Locate the cell with the specified text and output its (X, Y) center coordinate. 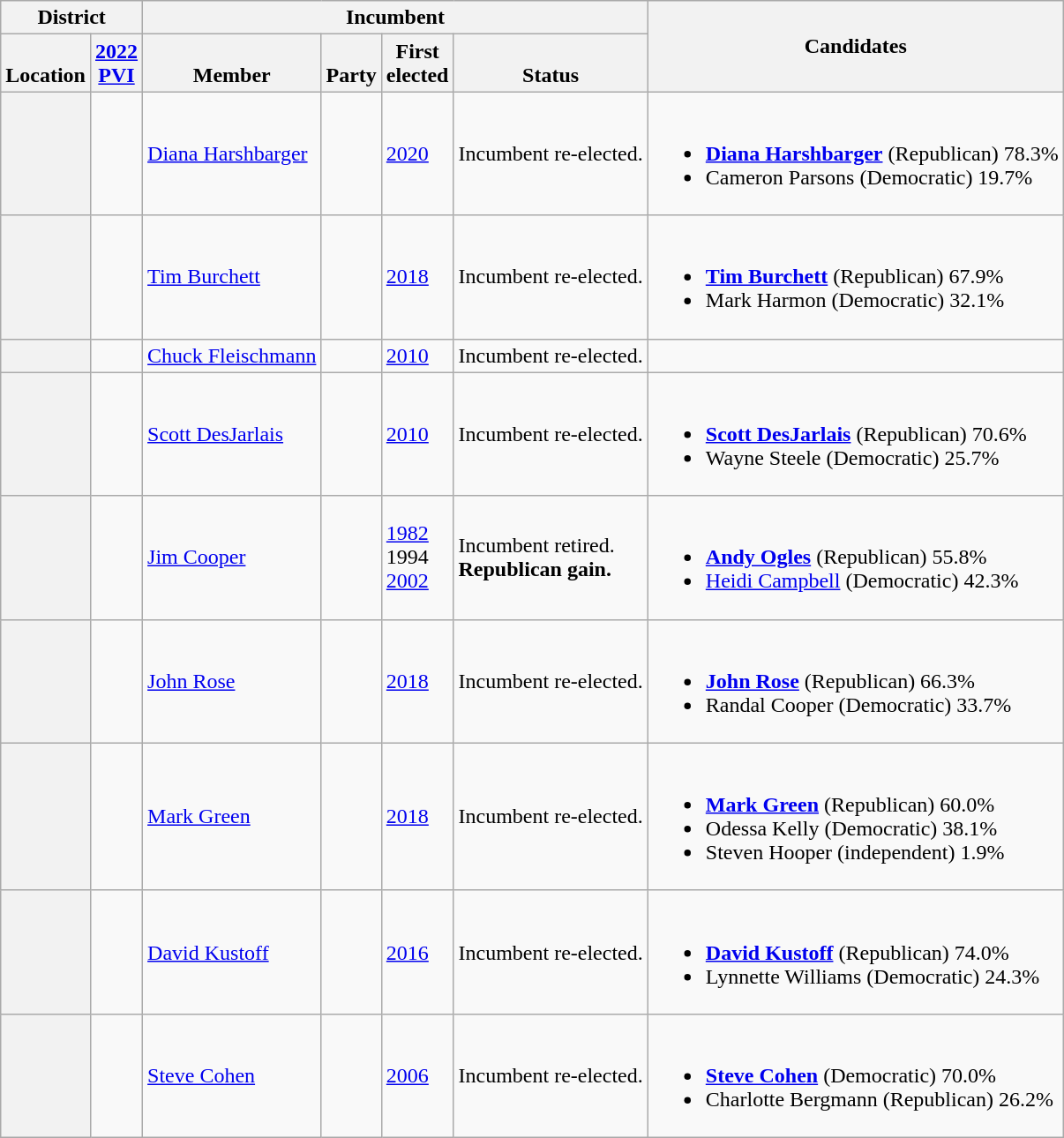
Incumbent (395, 18)
John Rose (232, 681)
2016 (417, 952)
Mark Green (232, 817)
Party (351, 64)
Incumbent retired.Republican gain. (551, 558)
Andy Ogles (Republican) 55.8%Heidi Campbell (Democratic) 42.3% (856, 558)
Chuck Fleischmann (232, 356)
District (72, 18)
2020 (417, 153)
Diana Harshbarger (Republican) 78.3%Cameron Parsons (Democratic) 19.7% (856, 153)
Jim Cooper (232, 558)
2022PVI (116, 64)
John Rose (Republican) 66.3%Randal Cooper (Democratic) 33.7% (856, 681)
Member (232, 64)
Mark Green (Republican) 60.0%Odessa Kelly (Democratic) 38.1%Steven Hooper (independent) 1.9% (856, 817)
Steve Cohen (Democratic) 70.0%Charlotte Bergmann (Republican) 26.2% (856, 1075)
David Kustoff (232, 952)
19821994 2002 (417, 558)
Status (551, 64)
David Kustoff (Republican) 74.0%Lynnette Williams (Democratic) 24.3% (856, 952)
Tim Burchett (232, 277)
Scott DesJarlais (232, 434)
Steve Cohen (232, 1075)
Scott DesJarlais (Republican) 70.6%Wayne Steele (Democratic) 25.7% (856, 434)
Tim Burchett (Republican) 67.9%Mark Harmon (Democratic) 32.1% (856, 277)
2006 (417, 1075)
Firstelected (417, 64)
Location (46, 64)
Diana Harshbarger (232, 153)
Candidates (856, 46)
